Locate the cell with the specified text and output its (x, y) center coordinate. 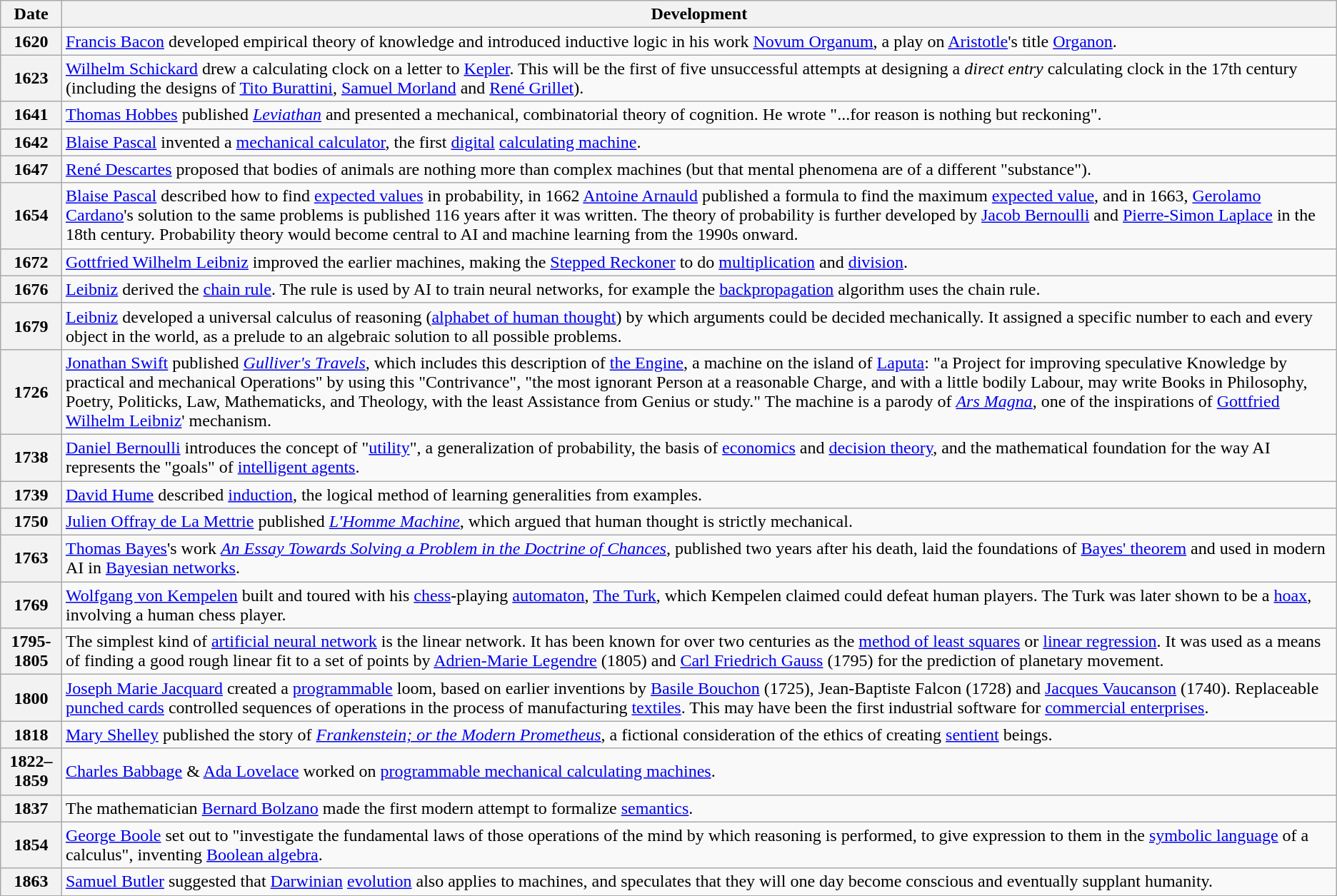
The mathematician Bernard Bolzano made the first modern attempt to formalize semantics. (698, 808)
1795-1805 (31, 651)
Francis Bacon developed empirical theory of knowledge and introduced inductive logic in his work Novum Organum, a play on Aristotle's title Organon. (698, 41)
Thomas Hobbes published Leviathan and presented a mechanical, combinatorial theory of cognition. He wrote "...for reason is nothing but reckoning". (698, 115)
1822–1859 (31, 771)
1726 (31, 391)
David Hume described induction, the logical method of learning generalities from examples. (698, 495)
1642 (31, 142)
1647 (31, 169)
Date (31, 14)
1623 (31, 79)
1679 (31, 326)
René Descartes proposed that bodies of animals are nothing more than complex machines (but that mental phenomena are of a different "substance"). (698, 169)
1654 (31, 216)
Charles Babbage & Ada Lovelace worked on programmable mechanical calculating machines. (698, 771)
Leibniz derived the chain rule. The rule is used by AI to train neural networks, for example the backpropagation algorithm uses the chain rule. (698, 289)
Gottfried Wilhelm Leibniz improved the earlier machines, making the Stepped Reckoner to do multiplication and division. (698, 262)
1818 (31, 735)
1837 (31, 808)
1641 (31, 115)
1763 (31, 558)
1769 (31, 605)
Development (698, 14)
1863 (31, 882)
1620 (31, 41)
Mary Shelley published the story of Frankenstein; or the Modern Prometheus, a fictional consideration of the ethics of creating sentient beings. (698, 735)
1738 (31, 457)
1739 (31, 495)
Julien Offray de La Mettrie published L'Homme Machine, which argued that human thought is strictly mechanical. (698, 522)
Blaise Pascal invented a mechanical calculator, the first digital calculating machine. (698, 142)
1676 (31, 289)
1854 (31, 845)
1800 (31, 698)
1750 (31, 522)
1672 (31, 262)
